Return [x, y] of the center of cell containing provided text 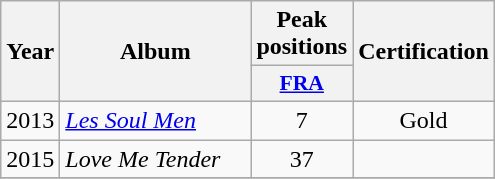
Year [30, 52]
Gold [424, 120]
FRA [302, 84]
2013 [30, 120]
Les Soul Men [156, 120]
2015 [30, 159]
Love Me Tender [156, 159]
Peak positions [302, 34]
Certification [424, 52]
37 [302, 159]
7 [302, 120]
Album [156, 52]
